For the text-containing cell, return its midpoint in [x, y] coordinate format. 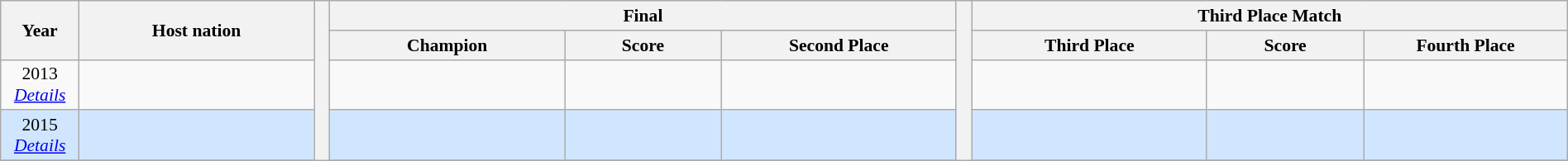
Third Place Match [1269, 16]
Second Place [839, 45]
Final [643, 16]
Champion [447, 45]
2015Details [40, 135]
Host nation [196, 30]
Year [40, 30]
Third Place [1089, 45]
2013Details [40, 84]
Fourth Place [1465, 45]
